Output the (X, Y) coordinate of the center of the cell containing the given text.  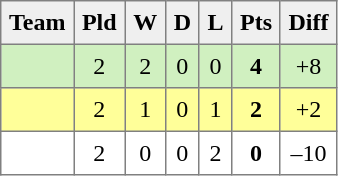
D (182, 23)
–10 (308, 153)
Team (38, 23)
+2 (308, 110)
Diff (308, 23)
4 (256, 66)
W (145, 23)
Pld (100, 23)
Pts (256, 23)
L (216, 23)
+8 (308, 66)
